Return the (x, y) coordinate for the center point of the cell that contains the specified text.  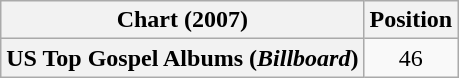
Chart (2007) (182, 20)
Position (411, 20)
46 (411, 58)
US Top Gospel Albums (Billboard) (182, 58)
